Identify which cell holds the provided text, then report its [x, y] central coordinate. 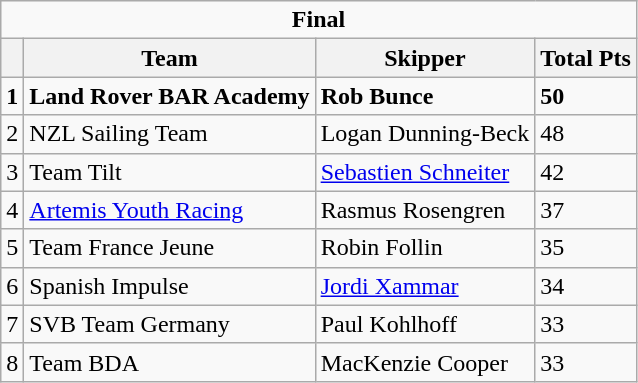
MacKenzie Cooper [425, 362]
5 [12, 248]
3 [12, 172]
34 [586, 286]
50 [586, 96]
37 [586, 210]
Team BDA [170, 362]
SVB Team Germany [170, 324]
1 [12, 96]
4 [12, 210]
Jordi Xammar [425, 286]
7 [12, 324]
Rob Bunce [425, 96]
8 [12, 362]
NZL Sailing Team [170, 134]
Team Tilt [170, 172]
Team [170, 58]
Logan Dunning-Beck [425, 134]
Rasmus Rosengren [425, 210]
35 [586, 248]
42 [586, 172]
Paul Kohlhoff [425, 324]
6 [12, 286]
Land Rover BAR Academy [170, 96]
Sebastien Schneiter [425, 172]
48 [586, 134]
2 [12, 134]
Team France Jeune [170, 248]
Total Pts [586, 58]
Artemis Youth Racing [170, 210]
Spanish Impulse [170, 286]
Skipper [425, 58]
Final [319, 20]
Robin Follin [425, 248]
